From the cell containing the given text, extract its center point as [X, Y] coordinate. 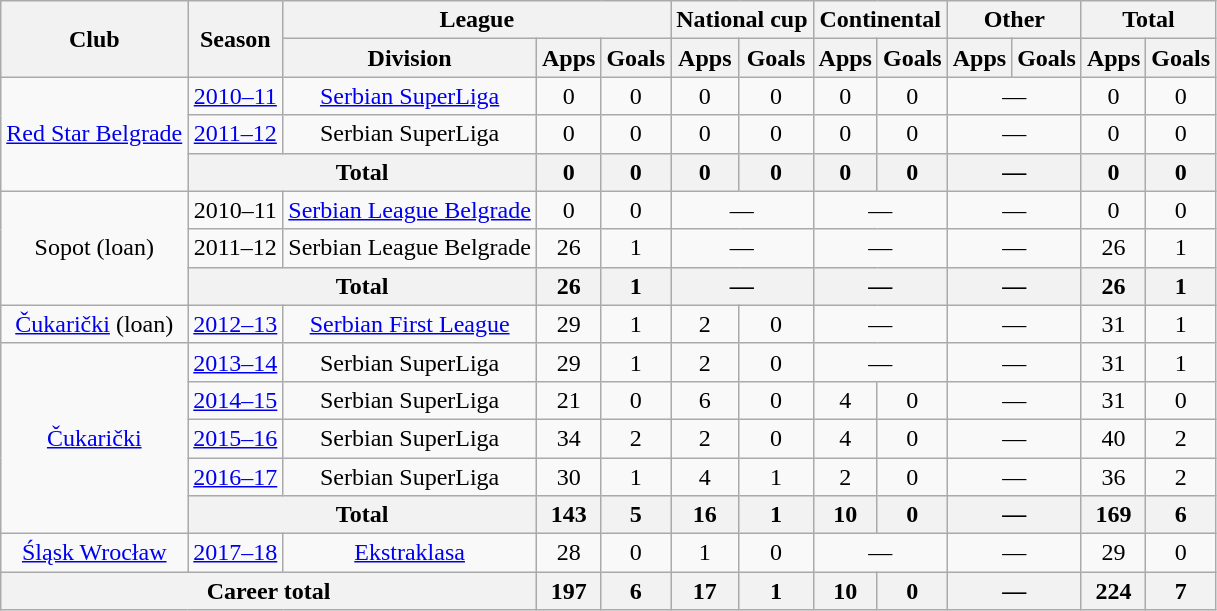
Sopot (loan) [94, 248]
28 [568, 553]
Career total [269, 591]
30 [568, 477]
169 [1113, 515]
34 [568, 438]
Čukarički (loan) [94, 324]
2017–18 [236, 553]
224 [1113, 591]
Čukarički [94, 438]
National cup [742, 20]
2014–15 [236, 400]
League [477, 20]
5 [636, 515]
40 [1113, 438]
Season [236, 39]
2015–16 [236, 438]
Red Star Belgrade [94, 134]
2012–13 [236, 324]
7 [1181, 591]
Club [94, 39]
197 [568, 591]
16 [705, 515]
Other [1014, 20]
Śląsk Wrocław [94, 553]
21 [568, 400]
36 [1113, 477]
Serbian First League [410, 324]
143 [568, 515]
17 [705, 591]
2013–14 [236, 362]
Ekstraklasa [410, 553]
2016–17 [236, 477]
Continental [880, 20]
Division [410, 58]
